Extract the (X, Y) coordinate from the center of the cell holding the provided text.  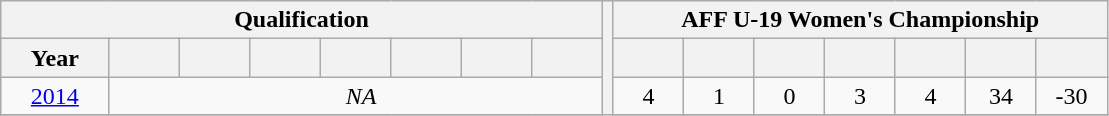
2014 (55, 96)
-30 (1072, 96)
Year (55, 58)
3 (860, 96)
NA (361, 96)
AFF U-19 Women's Championship (860, 20)
34 (1001, 96)
1 (719, 96)
0 (789, 96)
Qualification (302, 20)
